Return the [x, y] coordinate for the center point of the cell that contains the specified text.  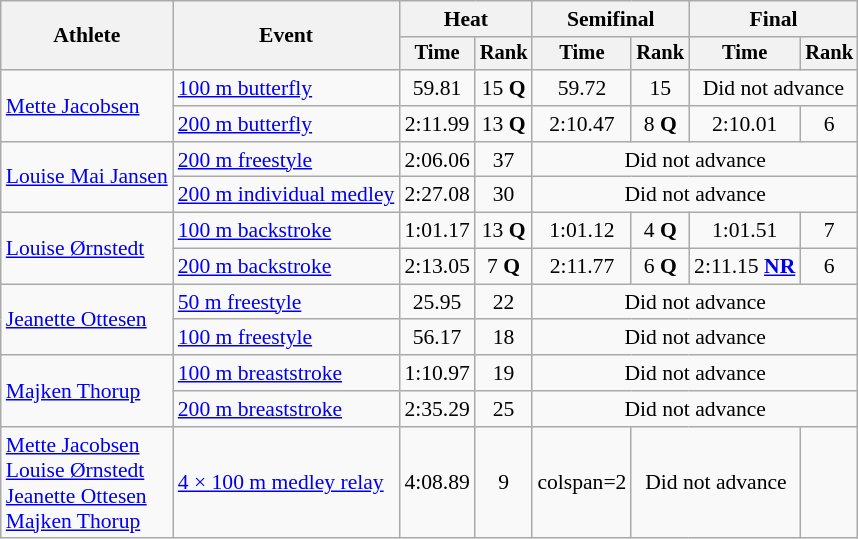
7 Q [504, 267]
1:01.17 [436, 231]
1:01.51 [744, 231]
200 m butterfly [286, 124]
4:08.89 [436, 483]
Semifinal [610, 19]
Jeanette Ottesen [87, 320]
2:10.47 [582, 124]
200 m freestyle [286, 160]
100 m breaststroke [286, 373]
2:11.77 [582, 267]
56.17 [436, 338]
200 m individual medley [286, 195]
37 [504, 160]
19 [504, 373]
2:11.99 [436, 124]
25 [504, 409]
15 Q [504, 88]
9 [504, 483]
22 [504, 302]
100 m backstroke [286, 231]
2:27.08 [436, 195]
4 Q [660, 231]
Mette JacobsenLouise ØrnstedtJeanette OttesenMajken Thorup [87, 483]
Athlete [87, 36]
2:35.29 [436, 409]
Louise Ørnstedt [87, 248]
Final [774, 19]
2:13.05 [436, 267]
100 m butterfly [286, 88]
30 [504, 195]
200 m backstroke [286, 267]
59.72 [582, 88]
Majken Thorup [87, 390]
18 [504, 338]
2:10.01 [744, 124]
Louise Mai Jansen [87, 178]
7 [829, 231]
8 Q [660, 124]
59.81 [436, 88]
Mette Jacobsen [87, 106]
4 × 100 m medley relay [286, 483]
200 m breaststroke [286, 409]
6 Q [660, 267]
Heat [466, 19]
2:11.15 NR [744, 267]
1:10.97 [436, 373]
15 [660, 88]
colspan=2 [582, 483]
25.95 [436, 302]
100 m freestyle [286, 338]
50 m freestyle [286, 302]
2:06.06 [436, 160]
Event [286, 36]
1:01.12 [582, 231]
